Capture the cell that displays the provided text and extract its [x, y] central coordinate. 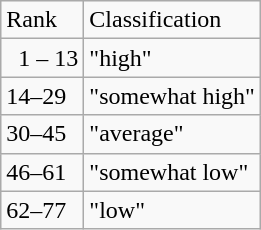
1 – 13 [42, 58]
Classification [172, 20]
"average" [172, 134]
"low" [172, 210]
"somewhat low" [172, 172]
30–45 [42, 134]
"high" [172, 58]
62–77 [42, 210]
14–29 [42, 96]
"somewhat high" [172, 96]
46–61 [42, 172]
Rank [42, 20]
